Determine the [X, Y] coordinate at the center of the cell enclosing the given text.  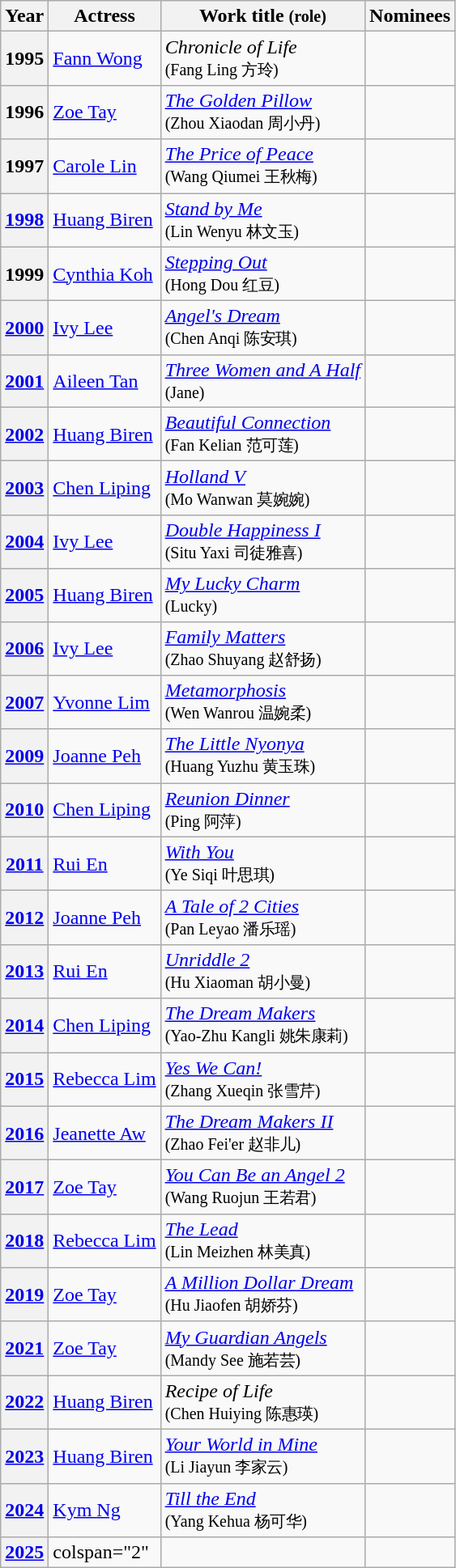
Year [24, 16]
Yes We Can!(Zhang Xueqin 张雪芹) [262, 1079]
2024 [24, 1510]
2012 [24, 917]
2007 [24, 702]
The Price of Peace(Wang Qiumei 王秋梅) [262, 167]
The Lead(Lin Meizhen 林美真) [262, 1241]
The Dream Makers II(Zhao Fei'er 赵非儿) [262, 1133]
2011 [24, 864]
2018 [24, 1241]
Nominees [410, 16]
Stand by Me(Lin Wenyu 林文玉) [262, 220]
Three Women and A Half(Jane) [262, 380]
2021 [24, 1348]
2025 [24, 1553]
colspan="2" [104, 1553]
Stepping Out(Hong Dou 红豆) [262, 273]
The Little Nyonya(Huang Yuzhu 黄玉珠) [262, 756]
1996 [24, 112]
With You(Ye Siqi 叶思琪) [262, 864]
Carole Lin [104, 167]
Your World in Mine(Li Jiayun 李家云) [262, 1456]
Recipe of Life (Chen Huiying 陈惠瑛) [262, 1403]
Beautiful Connection(Fan Kelian 范可莲) [262, 434]
2002 [24, 434]
You Can Be an Angel 2(Wang Ruojun 王若君) [262, 1188]
Till the End (Yang Kehua 杨可华) [262, 1510]
My Lucky Charm(Lucky) [262, 595]
Aileen Tan [104, 380]
Cynthia Koh [104, 273]
A Tale of 2 Cities(Pan Leyao 潘乐瑶) [262, 917]
Double Happiness I(Situ Yaxi 司徒雅喜) [262, 542]
1998 [24, 220]
Metamorphosis(Wen Wanrou 温婉柔) [262, 702]
Chronicle of Life(Fang Ling 方玲) [262, 58]
The Golden Pillow(Zhou Xiaodan 周小丹) [262, 112]
2000 [24, 328]
2013 [24, 971]
2005 [24, 595]
Reunion Dinner(Ping 阿萍) [262, 811]
2006 [24, 649]
2003 [24, 489]
2023 [24, 1456]
Jeanette Aw [104, 1133]
2022 [24, 1403]
2017 [24, 1188]
A Million Dollar Dream(Hu Jiaofen 胡娇芬) [262, 1295]
Family Matters(Zhao Shuyang 赵舒扬) [262, 649]
2010 [24, 811]
2016 [24, 1133]
My Guardian Angels(Mandy See 施若芸) [262, 1348]
2004 [24, 542]
1995 [24, 58]
Unriddle 2(Hu Xiaoman 胡小曼) [262, 971]
Fann Wong [104, 58]
Yvonne Lim [104, 702]
2014 [24, 1026]
Actress [104, 16]
Holland V(Mo Wanwan 莫婉婉) [262, 489]
1999 [24, 273]
Angel's Dream(Chen Anqi 陈安琪) [262, 328]
The Dream Makers(Yao-Zhu Kangli 姚朱康莉) [262, 1026]
Kym Ng [104, 1510]
2001 [24, 380]
1997 [24, 167]
2009 [24, 756]
2019 [24, 1295]
2015 [24, 1079]
Work title (role) [262, 16]
